For the text-containing cell, return its midpoint in (X, Y) coordinate format. 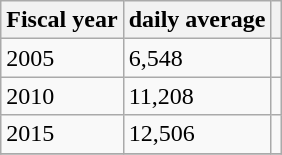
11,208 (197, 96)
2010 (62, 96)
2005 (62, 58)
Fiscal year (62, 20)
12,506 (197, 134)
6,548 (197, 58)
daily average (197, 20)
2015 (62, 134)
